Identify which cell holds the provided text, then report its (X, Y) central coordinate. 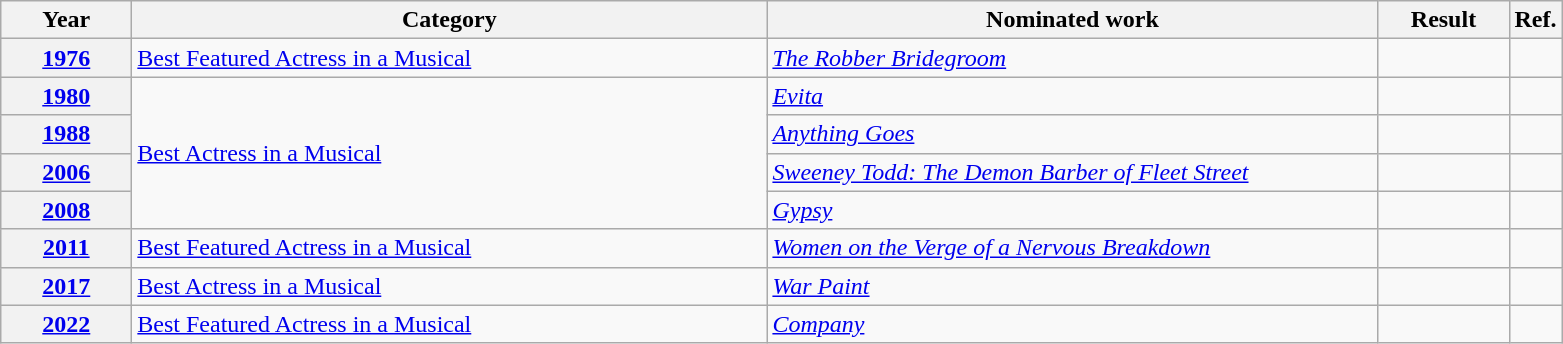
Result (1444, 20)
Nominated work (1072, 20)
Gypsy (1072, 210)
Year (66, 20)
Sweeney Todd: The Demon Barber of Fleet Street (1072, 172)
Evita (1072, 96)
2008 (66, 210)
Women on the Verge of a Nervous Breakdown (1072, 248)
Ref. (1536, 20)
2006 (66, 172)
The Robber Bridegroom (1072, 58)
2011 (66, 248)
1988 (66, 134)
Company (1072, 324)
2017 (66, 286)
War Paint (1072, 286)
Anything Goes (1072, 134)
1976 (66, 58)
2022 (66, 324)
Category (450, 20)
1980 (66, 96)
